Capture the cell that displays the provided text and extract its [x, y] central coordinate. 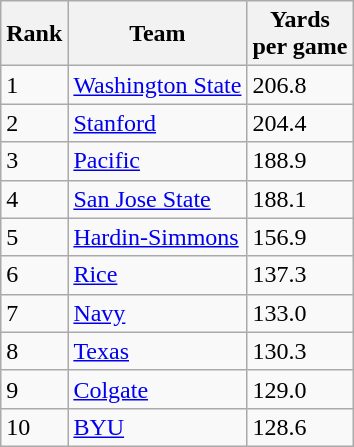
188.9 [300, 161]
Pacific [158, 161]
133.0 [300, 313]
BYU [158, 427]
Washington State [158, 85]
San Jose State [158, 199]
9 [34, 389]
Hardin-Simmons [158, 237]
3 [34, 161]
204.4 [300, 123]
10 [34, 427]
Yardsper game [300, 34]
Navy [158, 313]
Colgate [158, 389]
Rice [158, 275]
137.3 [300, 275]
7 [34, 313]
206.8 [300, 85]
128.6 [300, 427]
6 [34, 275]
8 [34, 351]
4 [34, 199]
188.1 [300, 199]
129.0 [300, 389]
Stanford [158, 123]
1 [34, 85]
2 [34, 123]
Team [158, 34]
5 [34, 237]
130.3 [300, 351]
Texas [158, 351]
156.9 [300, 237]
Rank [34, 34]
